Return the [x, y] coordinate for the center point of the cell that contains the specified text.  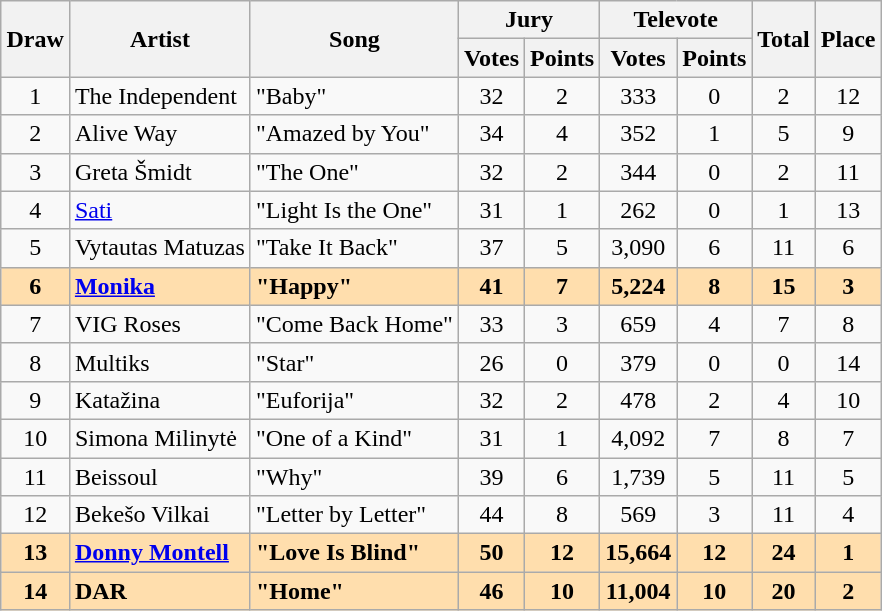
44 [491, 515]
Multiks [160, 362]
Beissoul [160, 477]
46 [491, 591]
11,004 [638, 591]
"One of a Kind" [354, 438]
"Euforija" [354, 400]
37 [491, 248]
"Baby" [354, 96]
24 [784, 553]
Place [848, 39]
15,664 [638, 553]
659 [638, 324]
"Light Is the One" [354, 210]
Draw [35, 39]
3,090 [638, 248]
"Come Back Home" [354, 324]
33 [491, 324]
Jury [528, 20]
"The One" [354, 172]
478 [638, 400]
1,739 [638, 477]
Bekešo Vilkai [160, 515]
20 [784, 591]
39 [491, 477]
Greta Šmidt [160, 172]
Televote [676, 20]
"Amazed by You" [354, 134]
Vytautas Matuzas [160, 248]
352 [638, 134]
"Happy" [354, 286]
"Love Is Blind" [354, 553]
Katažina [160, 400]
262 [638, 210]
Simona Milinytė [160, 438]
"Star" [354, 362]
5,224 [638, 286]
DAR [160, 591]
"Take It Back" [354, 248]
333 [638, 96]
26 [491, 362]
Song [354, 39]
Artist [160, 39]
379 [638, 362]
Alive Way [160, 134]
344 [638, 172]
41 [491, 286]
"Home" [354, 591]
Total [784, 39]
50 [491, 553]
The Independent [160, 96]
Sati [160, 210]
"Why" [354, 477]
Monika [160, 286]
34 [491, 134]
Donny Montell [160, 553]
"Letter by Letter" [354, 515]
569 [638, 515]
4,092 [638, 438]
15 [784, 286]
VIG Roses [160, 324]
